From the cell containing the given text, extract its center point as [x, y] coordinate. 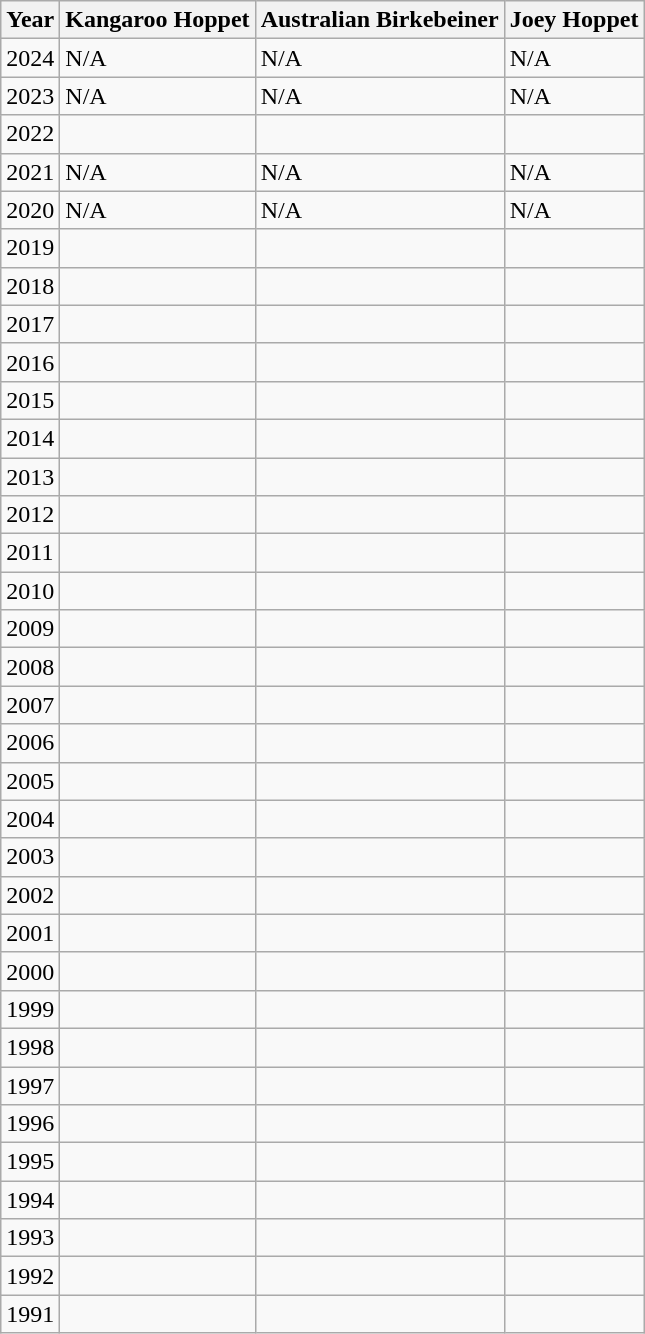
1994 [30, 1200]
1993 [30, 1238]
2010 [30, 591]
1997 [30, 1085]
2013 [30, 477]
2001 [30, 933]
1998 [30, 1047]
1996 [30, 1124]
2018 [30, 286]
2003 [30, 857]
2016 [30, 362]
2017 [30, 324]
1992 [30, 1276]
2000 [30, 971]
2009 [30, 629]
2024 [30, 58]
2012 [30, 515]
2021 [30, 172]
1999 [30, 1009]
2014 [30, 438]
2023 [30, 96]
Year [30, 20]
2019 [30, 248]
2007 [30, 705]
2008 [30, 667]
2006 [30, 743]
2002 [30, 895]
2015 [30, 400]
2011 [30, 553]
1991 [30, 1314]
Australian Birkebeiner [380, 20]
2004 [30, 819]
2022 [30, 134]
Kangaroo Hoppet [158, 20]
1995 [30, 1162]
2020 [30, 210]
Joey Hoppet [574, 20]
2005 [30, 781]
